Detect which cell encompasses the target text, then output its (X, Y) center coordinate. 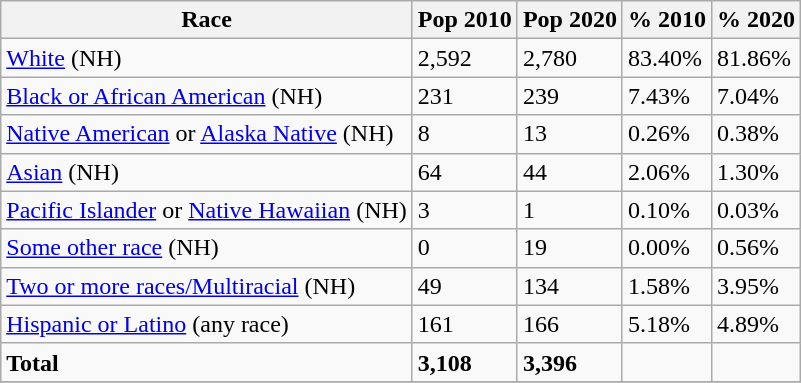
0 (464, 248)
7.43% (666, 96)
0.03% (756, 210)
Two or more races/Multiracial (NH) (207, 286)
0.26% (666, 134)
83.40% (666, 58)
0.56% (756, 248)
4.89% (756, 324)
Total (207, 362)
3,396 (570, 362)
3.95% (756, 286)
Pop 2020 (570, 20)
1.58% (666, 286)
% 2020 (756, 20)
81.86% (756, 58)
2,592 (464, 58)
239 (570, 96)
64 (464, 172)
3 (464, 210)
19 (570, 248)
2.06% (666, 172)
Some other race (NH) (207, 248)
44 (570, 172)
7.04% (756, 96)
161 (464, 324)
231 (464, 96)
49 (464, 286)
0.38% (756, 134)
13 (570, 134)
166 (570, 324)
134 (570, 286)
1.30% (756, 172)
Hispanic or Latino (any race) (207, 324)
3,108 (464, 362)
1 (570, 210)
5.18% (666, 324)
2,780 (570, 58)
Asian (NH) (207, 172)
% 2010 (666, 20)
White (NH) (207, 58)
Pop 2010 (464, 20)
Native American or Alaska Native (NH) (207, 134)
Pacific Islander or Native Hawaiian (NH) (207, 210)
Black or African American (NH) (207, 96)
0.00% (666, 248)
Race (207, 20)
0.10% (666, 210)
8 (464, 134)
